Pinpoint the cell where the given text exists, returning its [X, Y] midpoint coordinate. 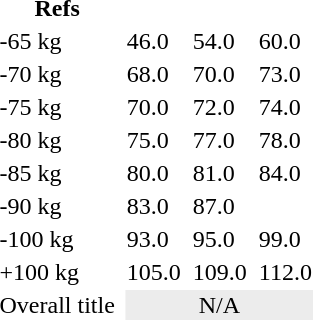
N/A [219, 305]
60.0 [285, 41]
99.0 [285, 239]
83.0 [154, 206]
81.0 [220, 173]
112.0 [285, 272]
46.0 [154, 41]
109.0 [220, 272]
75.0 [154, 140]
72.0 [220, 107]
93.0 [154, 239]
105.0 [154, 272]
74.0 [285, 107]
84.0 [285, 173]
77.0 [220, 140]
80.0 [154, 173]
68.0 [154, 74]
54.0 [220, 41]
78.0 [285, 140]
73.0 [285, 74]
95.0 [220, 239]
87.0 [220, 206]
